Search for the cell housing the specified text and yield its (X, Y) center coordinate. 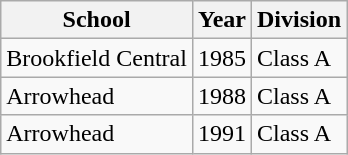
Division (300, 20)
1988 (222, 96)
1985 (222, 58)
1991 (222, 134)
Brookfield Central (97, 58)
School (97, 20)
Year (222, 20)
